Capture the cell that displays the provided text and extract its (X, Y) central coordinate. 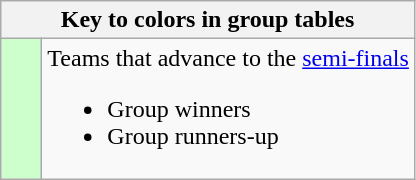
Teams that advance to the semi-finalsGroup winnersGroup runners-up (228, 109)
Key to colors in group tables (208, 20)
